Scan for the cell matching the given text and deliver its (x, y) coordinate at center. 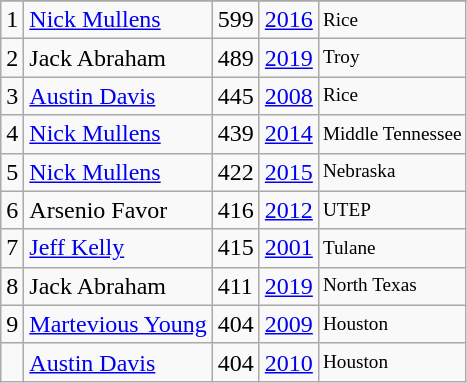
2008 (288, 96)
439 (236, 134)
489 (236, 58)
422 (236, 172)
Jeff Kelly (118, 248)
2014 (288, 134)
445 (236, 96)
411 (236, 286)
6 (12, 210)
415 (236, 248)
2015 (288, 172)
3 (12, 96)
1 (12, 20)
5 (12, 172)
North Texas (392, 286)
UTEP (392, 210)
9 (12, 324)
Arsenio Favor (118, 210)
Nebraska (392, 172)
7 (12, 248)
416 (236, 210)
Troy (392, 58)
4 (12, 134)
2016 (288, 20)
Middle Tennessee (392, 134)
Tulane (392, 248)
2012 (288, 210)
2009 (288, 324)
2 (12, 58)
2010 (288, 362)
2001 (288, 248)
Martevious Young (118, 324)
8 (12, 286)
599 (236, 20)
